From the cell containing the given text, extract its center point as (X, Y) coordinate. 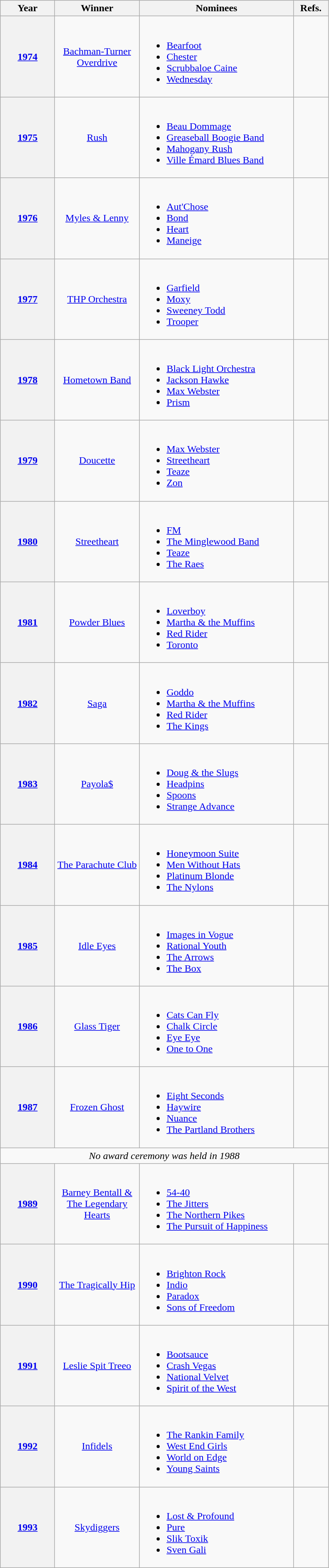
54-40The JittersThe Northern PikesThe Pursuit of Happiness (216, 1204)
Saga (97, 703)
Streetheart (97, 541)
Idle Eyes (97, 946)
Bachman-Turner Overdrive (97, 57)
Skydiggers (97, 1527)
1990 (27, 1285)
Myles & Lenny (97, 218)
1989 (27, 1204)
Infidels (97, 1446)
Glass Tiger (97, 1027)
The Tragically Hip (97, 1285)
Powder Blues (97, 622)
Leslie Spit Treeo (97, 1366)
1980 (27, 541)
Lost & ProfoundPureSlik ToxikSven Gali (216, 1527)
Aut'ChoseBondHeartManeige (216, 218)
BootsauceCrash VegasNational VelvetSpirit of the West (216, 1366)
1977 (27, 299)
No award ceremony was held in 1988 (164, 1156)
1985 (27, 946)
BearfootChesterScrubbaloe CaineWednesday (216, 57)
Rush (97, 137)
Winner (97, 8)
1987 (27, 1107)
1974 (27, 57)
Cats Can FlyChalk CircleEye EyeOne to One (216, 1027)
1981 (27, 622)
1983 (27, 784)
GarfieldMoxySweeney ToddTrooper (216, 299)
1979 (27, 461)
Images in VogueRational YouthThe ArrowsThe Box (216, 946)
1992 (27, 1446)
1975 (27, 137)
1984 (27, 865)
Doucette (97, 461)
1982 (27, 703)
Honeymoon SuiteMen Without HatsPlatinum BlondeThe Nylons (216, 865)
Refs. (311, 8)
Doug & the SlugsHeadpinsSpoonsStrange Advance (216, 784)
FMThe Minglewood BandTeazeThe Raes (216, 541)
Black Light OrchestraJackson HawkeMax WebsterPrism (216, 380)
1986 (27, 1027)
1993 (27, 1527)
Max WebsterStreetheartTeazeZon (216, 461)
Frozen Ghost (97, 1107)
The Rankin FamilyWest End GirlsWorld on EdgeYoung Saints (216, 1446)
Nominees (216, 8)
GoddoMartha & the MuffinsRed RiderThe Kings (216, 703)
Brighton RockIndioParadoxSons of Freedom (216, 1285)
Beau DommageGreaseball Boogie BandMahogany RushVille Émard Blues Band (216, 137)
LoverboyMartha & the MuffinsRed RiderToronto (216, 622)
THP Orchestra (97, 299)
Barney Bentall & The Legendary Hearts (97, 1204)
The Parachute Club (97, 865)
1991 (27, 1366)
1978 (27, 380)
1976 (27, 218)
Eight SecondsHaywireNuanceThe Partland Brothers (216, 1107)
Year (27, 8)
Hometown Band (97, 380)
Payola$ (97, 784)
